Return (x, y) of the center of cell containing provided text 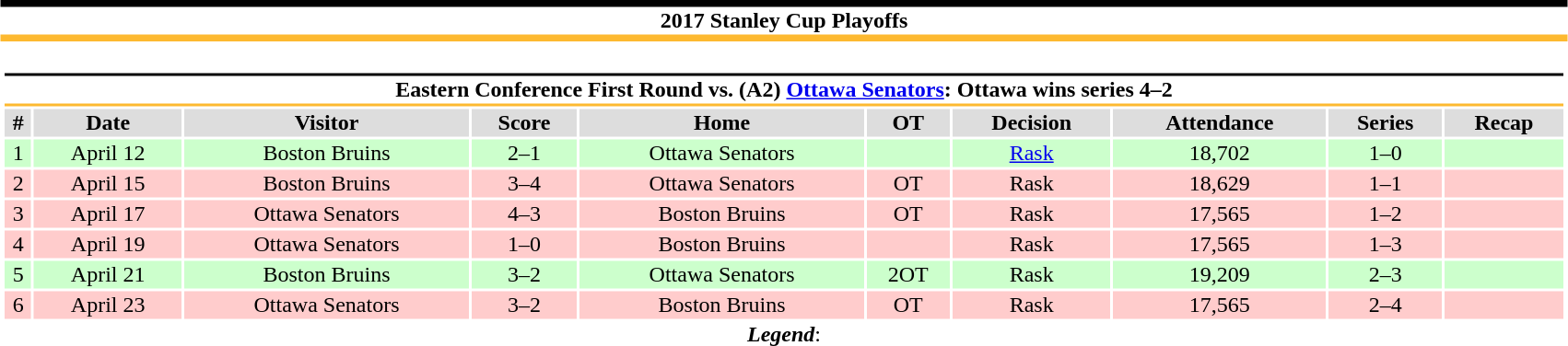
4 (18, 244)
Decision (1032, 122)
Recap (1504, 122)
19,209 (1220, 275)
3–4 (525, 183)
April 12 (108, 154)
Date (108, 122)
1–2 (1386, 214)
April 23 (108, 305)
Attendance (1220, 122)
4–3 (525, 214)
April 15 (108, 183)
18,629 (1220, 183)
6 (18, 305)
1 (18, 154)
Home (721, 122)
April 19 (108, 244)
1–1 (1386, 183)
2–1 (525, 154)
5 (18, 275)
Visitor (326, 122)
1–3 (1386, 244)
2–4 (1386, 305)
2 (18, 183)
2017 Stanley Cup Playoffs (784, 20)
April 17 (108, 214)
18,702 (1220, 154)
Series (1386, 122)
Eastern Conference First Round vs. (A2) Ottawa Senators: Ottawa wins series 4–2 (783, 90)
April 21 (108, 275)
2–3 (1386, 275)
2OT (908, 275)
Score (525, 122)
# (18, 122)
3 (18, 214)
